Return the (x, y) coordinate for the center point of the cell that contains the specified text.  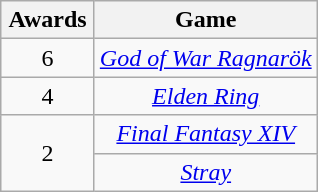
Final Fantasy XIV (206, 134)
Game (206, 20)
4 (48, 96)
2 (48, 153)
Awards (48, 20)
Elden Ring (206, 96)
Stray (206, 172)
6 (48, 58)
God of War Ragnarök (206, 58)
